Provide the [x, y] coordinate of the cell's center where the given text is located.  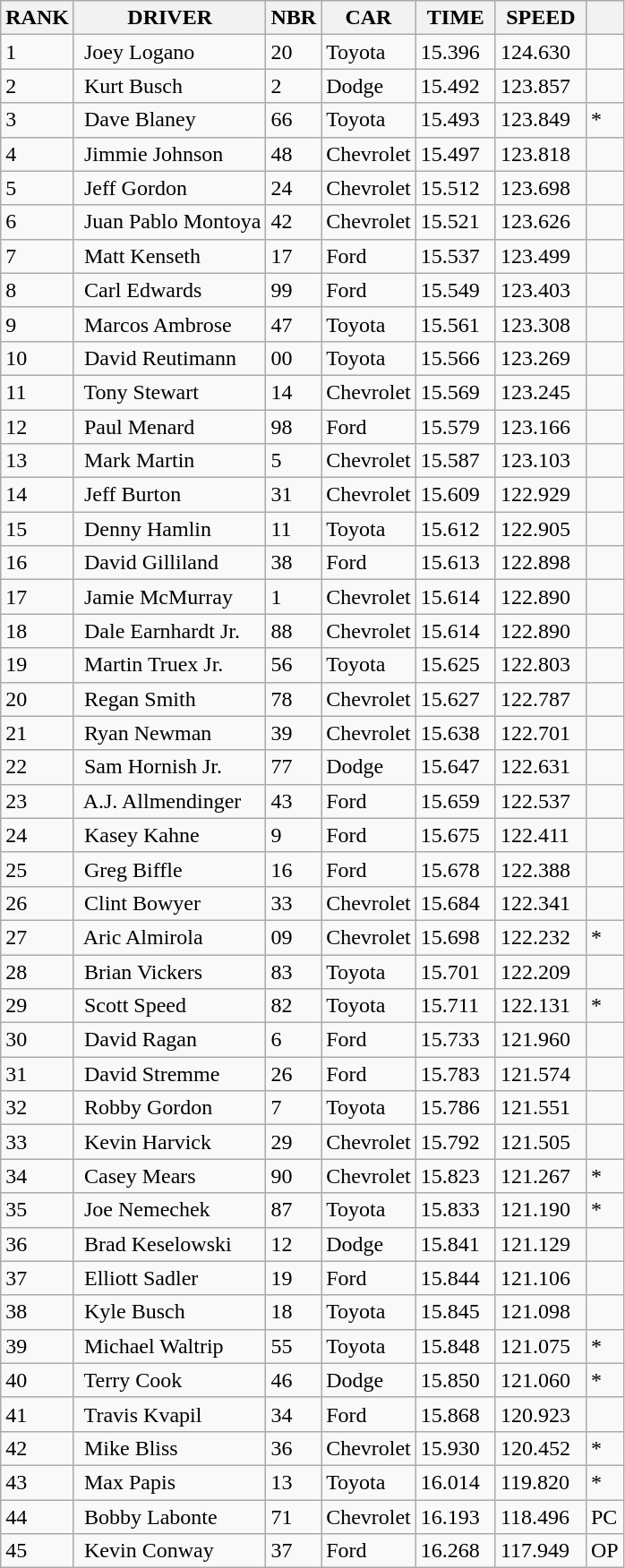
121.574 [541, 1074]
123.499 [541, 256]
15.613 [455, 563]
90 [294, 1176]
10 [38, 358]
Martin Truex Jr. [169, 665]
15.711 [455, 1006]
122.388 [541, 869]
Marcos Ambrose [169, 324]
122.537 [541, 801]
15.638 [455, 733]
121.267 [541, 1176]
15.627 [455, 699]
55 [294, 1346]
Terry Cook [169, 1380]
56 [294, 665]
Kevin Harvick [169, 1142]
15.701 [455, 971]
77 [294, 767]
25 [38, 869]
122.701 [541, 733]
15.848 [455, 1346]
15.930 [455, 1448]
Dale Earnhardt Jr. [169, 631]
15.698 [455, 937]
TIME [455, 18]
OP [604, 1551]
15.396 [455, 52]
123.103 [541, 461]
Scott Speed [169, 1006]
15.833 [455, 1210]
122.898 [541, 563]
15.566 [455, 358]
16.268 [455, 1551]
23 [38, 801]
121.098 [541, 1312]
123.849 [541, 120]
123.818 [541, 154]
15.845 [455, 1312]
RANK [38, 18]
15.868 [455, 1414]
Greg Biffle [169, 869]
15.792 [455, 1142]
15.493 [455, 120]
Mark Martin [169, 461]
Travis Kvapil [169, 1414]
122.631 [541, 767]
41 [38, 1414]
Tony Stewart [169, 392]
Elliott Sadler [169, 1278]
15.609 [455, 495]
Clint Bowyer [169, 903]
SPEED [541, 18]
78 [294, 699]
Brian Vickers [169, 971]
99 [294, 290]
122.131 [541, 1006]
121.505 [541, 1142]
117.949 [541, 1551]
NBR [294, 18]
35 [38, 1210]
122.929 [541, 495]
22 [38, 767]
121.106 [541, 1278]
28 [38, 971]
71 [294, 1517]
121.060 [541, 1380]
122.341 [541, 903]
46 [294, 1380]
Denny Hamlin [169, 529]
15.850 [455, 1380]
Jimmie Johnson [169, 154]
00 [294, 358]
Kurt Busch [169, 86]
Jeff Gordon [169, 188]
15.579 [455, 427]
83 [294, 971]
Casey Mears [169, 1176]
122.905 [541, 529]
CAR [369, 18]
15.659 [455, 801]
4 [38, 154]
Juan Pablo Montoya [169, 222]
Carl Edwards [169, 290]
118.496 [541, 1517]
Paul Menard [169, 427]
47 [294, 324]
123.403 [541, 290]
Bobby Labonte [169, 1517]
121.129 [541, 1244]
15.512 [455, 188]
15.844 [455, 1278]
122.787 [541, 699]
Jamie McMurray [169, 597]
121.075 [541, 1346]
123.245 [541, 392]
Kasey Kahne [169, 835]
15.841 [455, 1244]
Max Papis [169, 1482]
Michael Waltrip [169, 1346]
15.647 [455, 767]
15.823 [455, 1176]
Aric Almirola [169, 937]
DRIVER [169, 18]
32 [38, 1108]
Joe Nemechek [169, 1210]
15.492 [455, 86]
124.630 [541, 52]
15 [38, 529]
120.452 [541, 1448]
Sam Hornish Jr. [169, 767]
Kevin Conway [169, 1551]
15.786 [455, 1108]
122.232 [541, 937]
15.587 [455, 461]
48 [294, 154]
45 [38, 1551]
David Ragan [169, 1040]
119.820 [541, 1482]
Mike Bliss [169, 1448]
98 [294, 427]
Jeff Burton [169, 495]
44 [38, 1517]
15.625 [455, 665]
40 [38, 1380]
Ryan Newman [169, 733]
Kyle Busch [169, 1312]
Dave Blaney [169, 120]
87 [294, 1210]
123.626 [541, 222]
66 [294, 120]
Matt Kenseth [169, 256]
123.166 [541, 427]
121.960 [541, 1040]
88 [294, 631]
15.569 [455, 392]
82 [294, 1006]
120.923 [541, 1414]
121.551 [541, 1108]
15.537 [455, 256]
123.857 [541, 86]
123.269 [541, 358]
David Stremme [169, 1074]
15.549 [455, 290]
121.190 [541, 1210]
09 [294, 937]
Regan Smith [169, 699]
PC [604, 1517]
15.678 [455, 869]
3 [38, 120]
8 [38, 290]
15.497 [455, 154]
122.803 [541, 665]
Brad Keselowski [169, 1244]
16.014 [455, 1482]
16.193 [455, 1517]
15.733 [455, 1040]
123.308 [541, 324]
15.684 [455, 903]
122.209 [541, 971]
123.698 [541, 188]
21 [38, 733]
A.J. Allmendinger [169, 801]
15.521 [455, 222]
15.612 [455, 529]
15.561 [455, 324]
Robby Gordon [169, 1108]
27 [38, 937]
David Reutimann [169, 358]
15.783 [455, 1074]
Joey Logano [169, 52]
30 [38, 1040]
122.411 [541, 835]
15.675 [455, 835]
David Gilliland [169, 563]
